Output the (X, Y) coordinate of the center of the cell containing the given text.  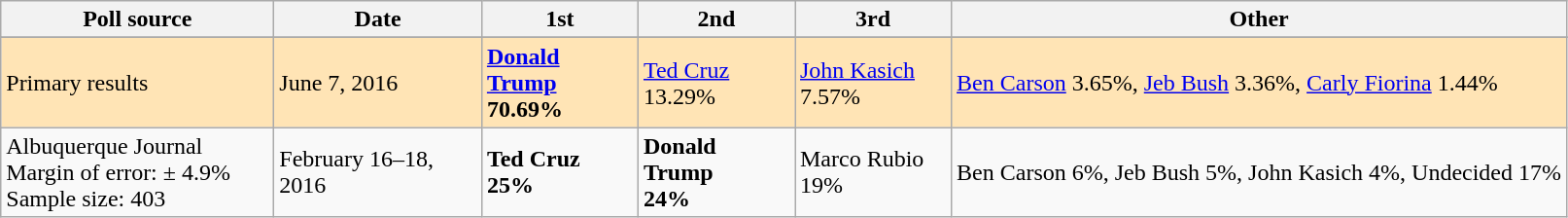
Ted Cruz13.29% (715, 83)
Date (378, 19)
John Kasich7.57% (873, 83)
Ben Carson 6%, Jeb Bush 5%, John Kasich 4%, Undecided 17% (1260, 172)
Ted Cruz25% (560, 172)
Other (1260, 19)
Ben Carson 3.65%, Jeb Bush 3.36%, Carly Fiorina 1.44% (1260, 83)
February 16–18, 2016 (378, 172)
1st (560, 19)
2nd (715, 19)
3rd (873, 19)
Marco Rubio19% (873, 172)
June 7, 2016 (378, 83)
Primary results (138, 83)
Albuquerque JournalMargin of error: ± 4.9% Sample size: 403 (138, 172)
Donald Trump70.69% (560, 83)
Donald Trump24% (715, 172)
Poll source (138, 19)
